Scan for the cell matching the given text and deliver its [X, Y] coordinate at center. 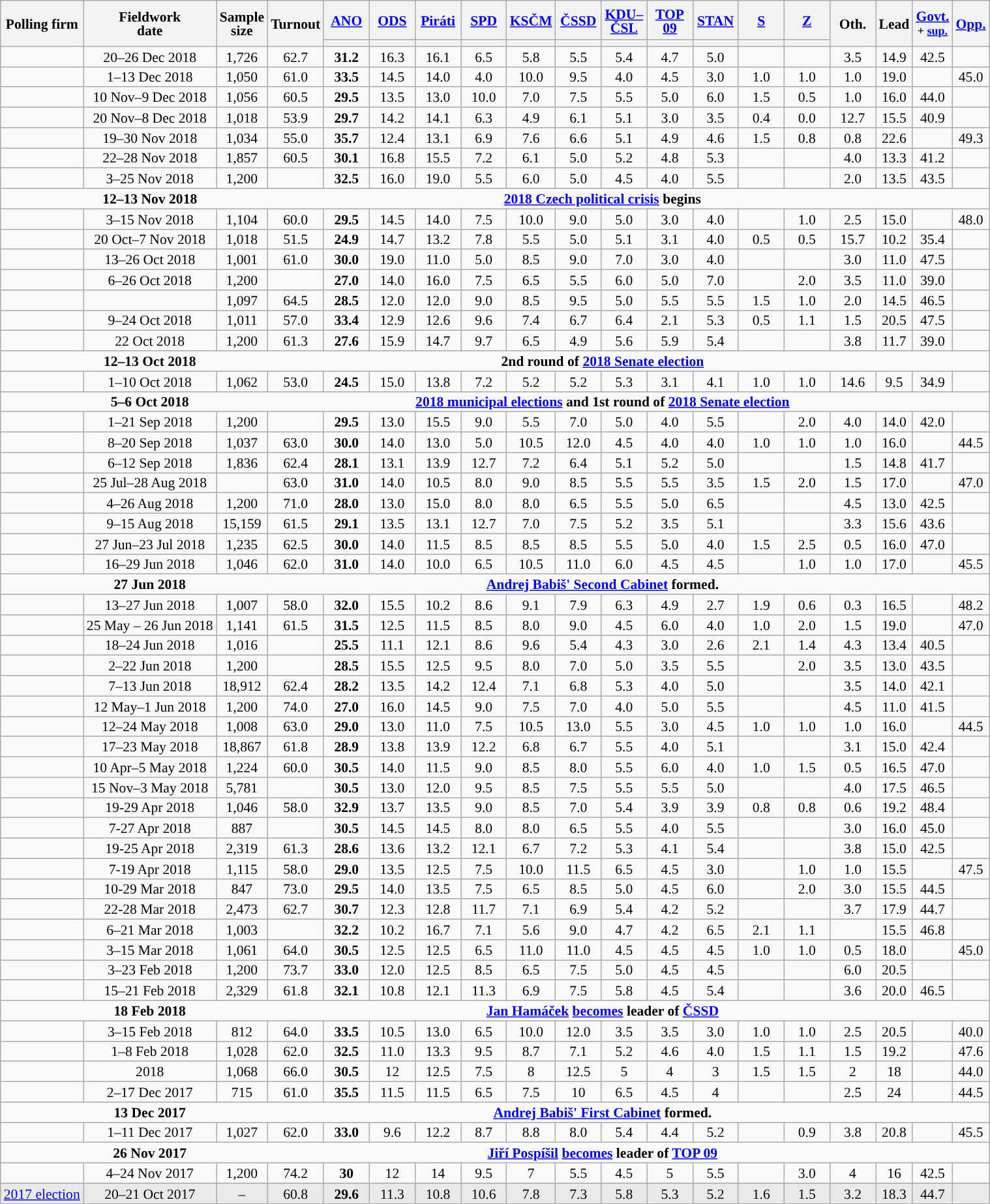
2.7 [715, 605]
Andrej Babiš' Second Cabinet formed. [603, 584]
15.7 [852, 239]
18 Feb 2018 [150, 1011]
71.0 [295, 504]
847 [242, 888]
16.7 [438, 930]
32.9 [346, 807]
1,008 [242, 727]
30.1 [346, 158]
8–20 Sep 2018 [150, 442]
Jiří Pospíšil becomes leader of TOP 09 [603, 1153]
74.2 [295, 1173]
Fieldworkdate [150, 23]
1–8 Feb 2018 [150, 1051]
4–24 Nov 2017 [150, 1173]
18–24 Jun 2018 [150, 646]
24.5 [346, 381]
20 Oct–7 Nov 2018 [150, 239]
1,857 [242, 158]
16–29 Jun 2018 [150, 564]
24.9 [346, 239]
22–28 Nov 2018 [150, 158]
32.2 [346, 930]
7 [531, 1173]
15.6 [893, 523]
27 Jun 2018 [150, 584]
9.7 [484, 340]
10.6 [484, 1194]
2,319 [242, 848]
1–11 Dec 2017 [150, 1132]
Opp. [971, 23]
25 Jul–28 Aug 2018 [150, 483]
1,011 [242, 321]
Piráti [438, 20]
48.2 [971, 605]
TOP 09 [670, 20]
18.0 [893, 950]
13–26 Oct 2018 [150, 260]
2018 municipal elections and 1st round of 2018 Senate election [603, 402]
ODS [392, 20]
1,097 [242, 300]
27 Jun–23 Jul 2018 [150, 544]
9–24 Oct 2018 [150, 321]
14.1 [438, 117]
41.2 [933, 158]
8.8 [531, 1132]
9–15 Aug 2018 [150, 523]
46.8 [933, 930]
43.6 [933, 523]
Lead [893, 23]
4.4 [670, 1132]
0.9 [807, 1132]
16.1 [438, 56]
48.0 [971, 219]
ANO [346, 20]
22 Oct 2018 [150, 340]
ČSSD [578, 20]
30.7 [346, 909]
Andrej Babiš' First Cabinet formed. [603, 1113]
KDU–ČSL [624, 20]
Turnout [295, 23]
17–23 May 2018 [150, 747]
3–23 Feb 2018 [150, 971]
1,037 [242, 442]
Jan Hamáček becomes leader of ČSSD [603, 1011]
14.8 [893, 463]
6–26 Oct 2018 [150, 280]
1,235 [242, 544]
51.5 [295, 239]
15.9 [392, 340]
57.0 [295, 321]
42.0 [933, 423]
40.5 [933, 646]
5–6 Oct 2018 [150, 402]
0.3 [852, 605]
2017 election [42, 1194]
7.6 [531, 138]
0.4 [761, 117]
73.0 [295, 888]
41.5 [933, 706]
35.5 [346, 1092]
1,056 [242, 98]
6–21 Mar 2018 [150, 930]
28.9 [346, 747]
16.8 [392, 158]
29.6 [346, 1194]
3.6 [852, 990]
42.4 [933, 747]
35.4 [933, 239]
7.3 [578, 1194]
1,068 [242, 1072]
Z [807, 20]
18,867 [242, 747]
1,115 [242, 869]
2018 [150, 1072]
12.8 [438, 909]
42.1 [933, 686]
27.6 [346, 340]
1,028 [242, 1051]
18.3 [893, 1194]
9.1 [531, 605]
2 [852, 1072]
34.9 [933, 381]
35.7 [346, 138]
2nd round of 2018 Senate election [603, 361]
13.6 [392, 848]
1,001 [242, 260]
1,016 [242, 646]
2.6 [715, 646]
7.9 [578, 605]
15 Nov–3 May 2018 [150, 788]
14.6 [852, 381]
28.6 [346, 848]
26 Nov 2017 [150, 1153]
22.6 [893, 138]
2,473 [242, 909]
1,034 [242, 138]
14.9 [893, 56]
47.6 [971, 1051]
30 [346, 1173]
48.4 [933, 807]
20.0 [893, 990]
29.1 [346, 523]
18,912 [242, 686]
Polling firm [42, 23]
20 Nov–8 Dec 2018 [150, 117]
7–13 Jun 2018 [150, 686]
1–10 Oct 2018 [150, 381]
2–17 Dec 2017 [150, 1092]
11.1 [392, 646]
STAN [715, 20]
24 [893, 1092]
Samplesize [242, 23]
17.5 [893, 788]
3–15 Nov 2018 [150, 219]
66.0 [295, 1072]
– [242, 1194]
13–27 Jun 2018 [150, 605]
2,329 [242, 990]
53.9 [295, 117]
14 [438, 1173]
18 [893, 1072]
3–15 Feb 2018 [150, 1031]
0.0 [807, 117]
1.4 [807, 646]
28.1 [346, 463]
1,141 [242, 625]
12–13 Oct 2018 [150, 361]
33.4 [346, 321]
12.3 [392, 909]
12.6 [438, 321]
S [761, 20]
20–26 Dec 2018 [150, 56]
73.7 [295, 971]
13 Dec 2017 [150, 1113]
1,061 [242, 950]
3.3 [852, 523]
32.0 [346, 605]
3.7 [852, 909]
1,104 [242, 219]
55.0 [295, 138]
3–15 Mar 2018 [150, 950]
13.4 [893, 646]
6–12 Sep 2018 [150, 463]
812 [242, 1031]
20–21 Oct 2017 [150, 1194]
19-25 Apr 2018 [150, 848]
887 [242, 828]
53.0 [295, 381]
15,159 [242, 523]
10 Nov–9 Dec 2018 [150, 98]
8 [531, 1072]
1,726 [242, 56]
74.0 [295, 706]
1,027 [242, 1132]
19–30 Nov 2018 [150, 138]
1,003 [242, 930]
1,224 [242, 767]
1.9 [761, 605]
22-28 Mar 2018 [150, 909]
29.7 [346, 117]
19-29 Apr 2018 [150, 807]
31.5 [346, 625]
12.9 [392, 321]
62.5 [295, 544]
60.8 [295, 1194]
7-19 Apr 2018 [150, 869]
7.4 [531, 321]
Govt.+ sup. [933, 23]
1,062 [242, 381]
20.8 [893, 1132]
10 Apr–5 May 2018 [150, 767]
28.2 [346, 686]
12 May–1 Jun 2018 [150, 706]
10-29 Mar 2018 [150, 888]
1,836 [242, 463]
17.9 [893, 909]
5,781 [242, 788]
32.1 [346, 990]
3 [715, 1072]
64.5 [295, 300]
40.9 [933, 117]
1,007 [242, 605]
40.0 [971, 1031]
1–21 Sep 2018 [150, 423]
31.2 [346, 56]
12–24 May 2018 [150, 727]
1,050 [242, 77]
4–26 Aug 2018 [150, 504]
15–21 Feb 2018 [150, 990]
28.0 [346, 504]
25.5 [346, 646]
Oth. [852, 23]
41.7 [933, 463]
7-27 Apr 2018 [150, 828]
2–22 Jun 2018 [150, 665]
2018 Czech political crisis begins [603, 198]
16 [893, 1173]
715 [242, 1092]
1–13 Dec 2018 [150, 77]
12–13 Nov 2018 [150, 198]
SPD [484, 20]
3–25 Nov 2018 [150, 179]
6.6 [578, 138]
3.2 [852, 1194]
4.8 [670, 158]
1.6 [761, 1194]
49.3 [971, 138]
16.3 [392, 56]
10 [578, 1092]
KSČM [531, 20]
13.7 [392, 807]
5.9 [670, 340]
25 May – 26 Jun 2018 [150, 625]
